Output the (x, y) coordinate of the center of the cell containing the given text.  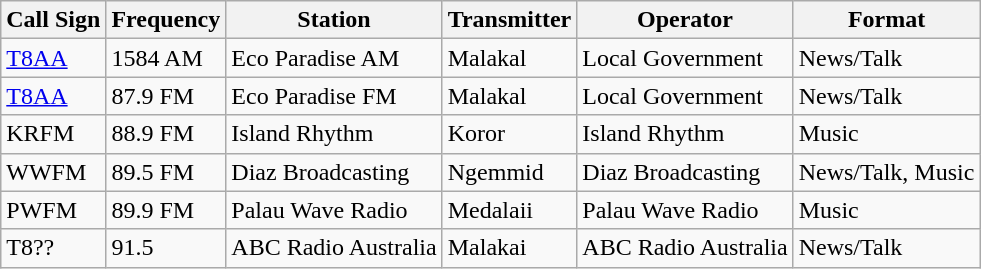
Malakai (510, 248)
Eco Paradise FM (334, 96)
Medalaii (510, 210)
Frequency (166, 20)
News/Talk, Music (886, 172)
Operator (685, 20)
87.9 FM (166, 96)
PWFM (54, 210)
Ngemmid (510, 172)
T8?? (54, 248)
Transmitter (510, 20)
KRFM (54, 134)
89.9 FM (166, 210)
1584 AM (166, 58)
Eco Paradise AM (334, 58)
Call Sign (54, 20)
Format (886, 20)
91.5 (166, 248)
Station (334, 20)
Koror (510, 134)
89.5 FM (166, 172)
WWFM (54, 172)
88.9 FM (166, 134)
